Locate the cell with the specified text and output its (x, y) center coordinate. 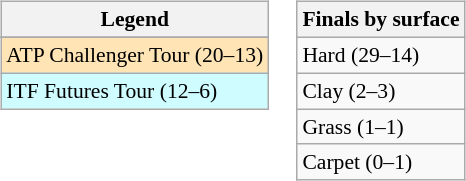
Hard (29–14) (380, 55)
Legend (134, 20)
Grass (1–1) (380, 127)
Clay (2–3) (380, 91)
Carpet (0–1) (380, 162)
Finals by surface (380, 20)
ATP Challenger Tour (20–13) (134, 55)
ITF Futures Tour (12–6) (134, 91)
